Return [X, Y] of the center of cell containing provided text 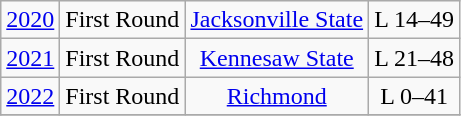
L 0–41 [414, 96]
L 21–48 [414, 58]
2020 [30, 20]
L 14–49 [414, 20]
2021 [30, 58]
Jacksonville State [277, 20]
Richmond [277, 96]
Kennesaw State [277, 58]
2022 [30, 96]
